Return (x, y) of the center of cell containing provided text 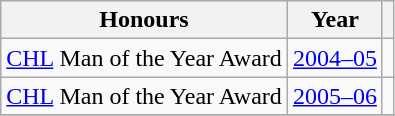
Honours (144, 20)
2005–06 (334, 96)
Year (334, 20)
2004–05 (334, 58)
